Pinpoint the cell where the given text exists, returning its (X, Y) midpoint coordinate. 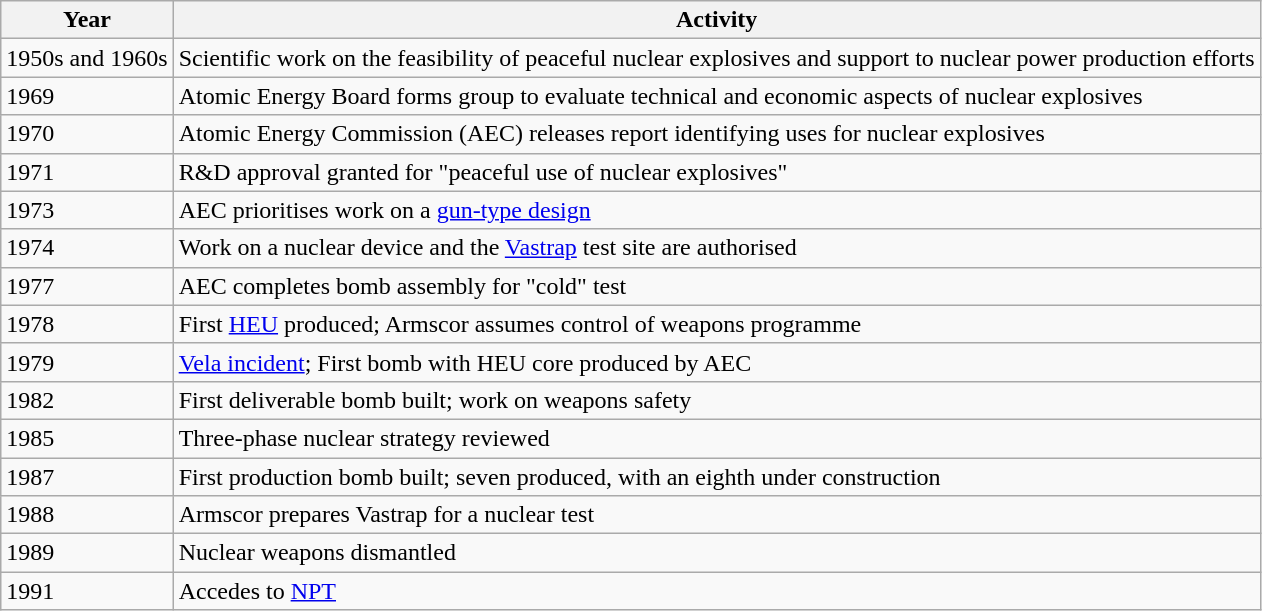
R&D approval granted for "peaceful use of nuclear explosives" (716, 172)
1979 (87, 362)
1989 (87, 553)
Three-phase nuclear strategy reviewed (716, 438)
1971 (87, 172)
1978 (87, 324)
Accedes to NPT (716, 591)
1970 (87, 134)
1985 (87, 438)
Nuclear weapons dismantled (716, 553)
First deliverable bomb built; work on weapons safety (716, 400)
1982 (87, 400)
1991 (87, 591)
AEC prioritises work on a gun-type design (716, 210)
1987 (87, 477)
Work on a nuclear device and the Vastrap test site are authorised (716, 248)
Vela incident; First bomb with HEU core produced by AEC (716, 362)
AEC completes bomb assembly for "cold" test (716, 286)
Armscor prepares Vastrap for a nuclear test (716, 515)
First production bomb built; seven produced, with an eighth under construction (716, 477)
Atomic Energy Commission (AEC) releases report identifying uses for nuclear explosives (716, 134)
1974 (87, 248)
Year (87, 20)
1969 (87, 96)
1988 (87, 515)
Scientific work on the feasibility of peaceful nuclear explosives and support to nuclear power production efforts (716, 58)
1973 (87, 210)
1977 (87, 286)
1950s and 1960s (87, 58)
Atomic Energy Board forms group to evaluate technical and economic aspects of nuclear explosives (716, 96)
Activity (716, 20)
First HEU produced; Armscor assumes control of weapons programme (716, 324)
